For the text-containing cell, return its midpoint in [X, Y] coordinate format. 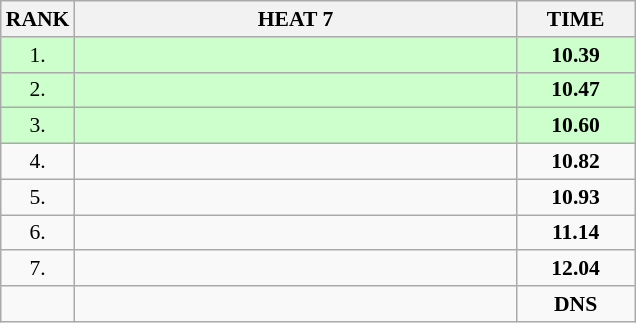
10.39 [576, 55]
4. [38, 162]
10.82 [576, 162]
10.93 [576, 197]
3. [38, 126]
10.60 [576, 126]
7. [38, 269]
5. [38, 197]
6. [38, 233]
RANK [38, 19]
TIME [576, 19]
1. [38, 55]
DNS [576, 304]
2. [38, 90]
12.04 [576, 269]
11.14 [576, 233]
HEAT 7 [295, 19]
10.47 [576, 90]
